Extract the [X, Y] coordinate from the center of the cell holding the provided text.  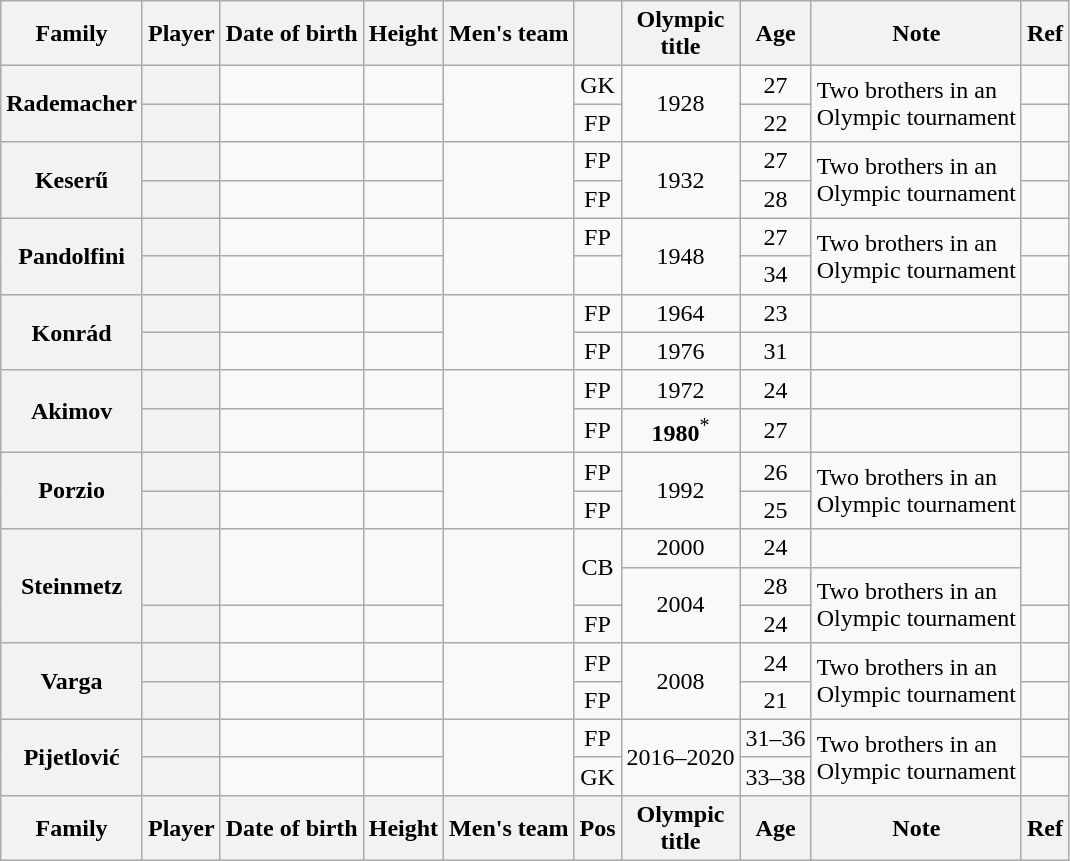
1972 [680, 389]
1932 [680, 180]
34 [776, 275]
1948 [680, 256]
1976 [680, 351]
1992 [680, 491]
Porzio [72, 491]
2008 [680, 681]
2000 [680, 548]
23 [776, 313]
Keserű [72, 180]
Pos [598, 828]
31–36 [776, 738]
22 [776, 123]
Pijetlović [72, 757]
21 [776, 700]
Steinmetz [72, 586]
1928 [680, 104]
33–38 [776, 776]
1980* [680, 430]
Akimov [72, 412]
Pandolfini [72, 256]
1964 [680, 313]
2016–2020 [680, 757]
Konrád [72, 332]
Varga [72, 681]
31 [776, 351]
Rademacher [72, 104]
26 [776, 472]
25 [776, 510]
2004 [680, 605]
CB [598, 567]
